Extract the [X, Y] coordinate from the center of the cell holding the provided text.  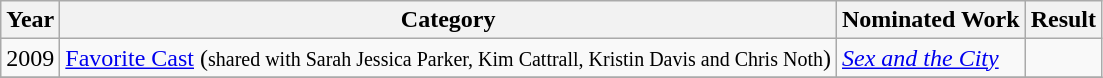
2009 [30, 58]
Nominated Work [930, 20]
Result [1063, 20]
Favorite Cast (shared with Sarah Jessica Parker, Kim Cattrall, Kristin Davis and Chris Noth) [448, 58]
Sex and the City [930, 58]
Year [30, 20]
Category [448, 20]
